From the cell containing the given text, extract its center point as [X, Y] coordinate. 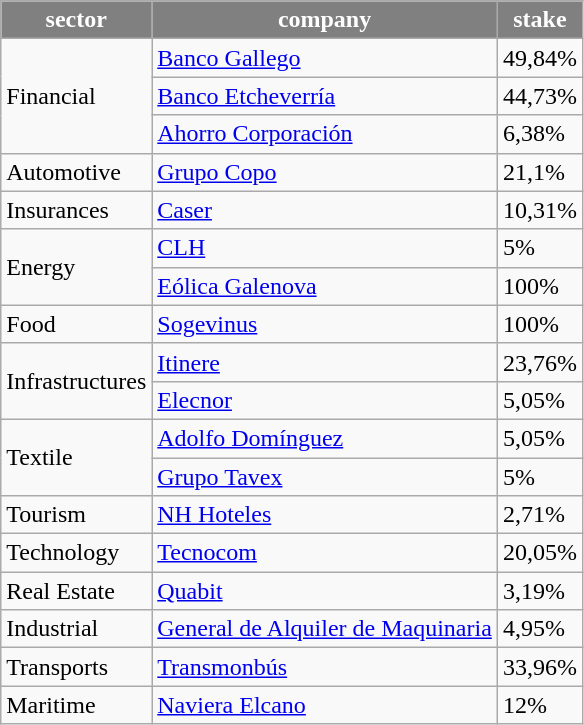
44,73% [540, 96]
stake [540, 20]
Adolfo Domínguez [325, 438]
Maritime [76, 705]
20,05% [540, 553]
General de Alquiler de Maquinaria [325, 629]
Ahorro Corporación [325, 134]
49,84% [540, 58]
6,38% [540, 134]
CLH [325, 248]
Insurances [76, 210]
Tecnocom [325, 553]
3,19% [540, 591]
Naviera Elcano [325, 705]
Banco Gallego [325, 58]
Textile [76, 457]
Elecnor [325, 400]
Grupo Copo [325, 172]
4,95% [540, 629]
Energy [76, 267]
Tourism [76, 515]
Sogevinus [325, 324]
company [325, 20]
10,31% [540, 210]
Industrial [76, 629]
Grupo Tavex [325, 477]
23,76% [540, 362]
Caser [325, 210]
21,1% [540, 172]
Real Estate [76, 591]
12% [540, 705]
Food [76, 324]
33,96% [540, 667]
Itinere [325, 362]
Quabit [325, 591]
Infrastructures [76, 381]
Technology [76, 553]
NH Hoteles [325, 515]
Financial [76, 96]
Transports [76, 667]
2,71% [540, 515]
Eólica Galenova [325, 286]
Banco Etcheverría [325, 96]
sector [76, 20]
Automotive [76, 172]
Transmonbús [325, 667]
